Return the [x, y] coordinate for the center point of the cell that contains the specified text.  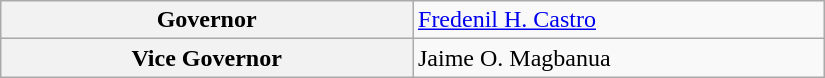
Vice Governor [207, 58]
Governor [207, 20]
Jaime O. Magbanua [618, 58]
Fredenil H. Castro [618, 20]
